Identify which cell holds the provided text, then report its (X, Y) central coordinate. 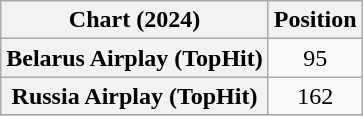
162 (315, 96)
Belarus Airplay (TopHit) (135, 58)
Russia Airplay (TopHit) (135, 96)
Position (315, 20)
Chart (2024) (135, 20)
95 (315, 58)
